Determine the (x, y) coordinate at the center of the cell enclosing the given text.  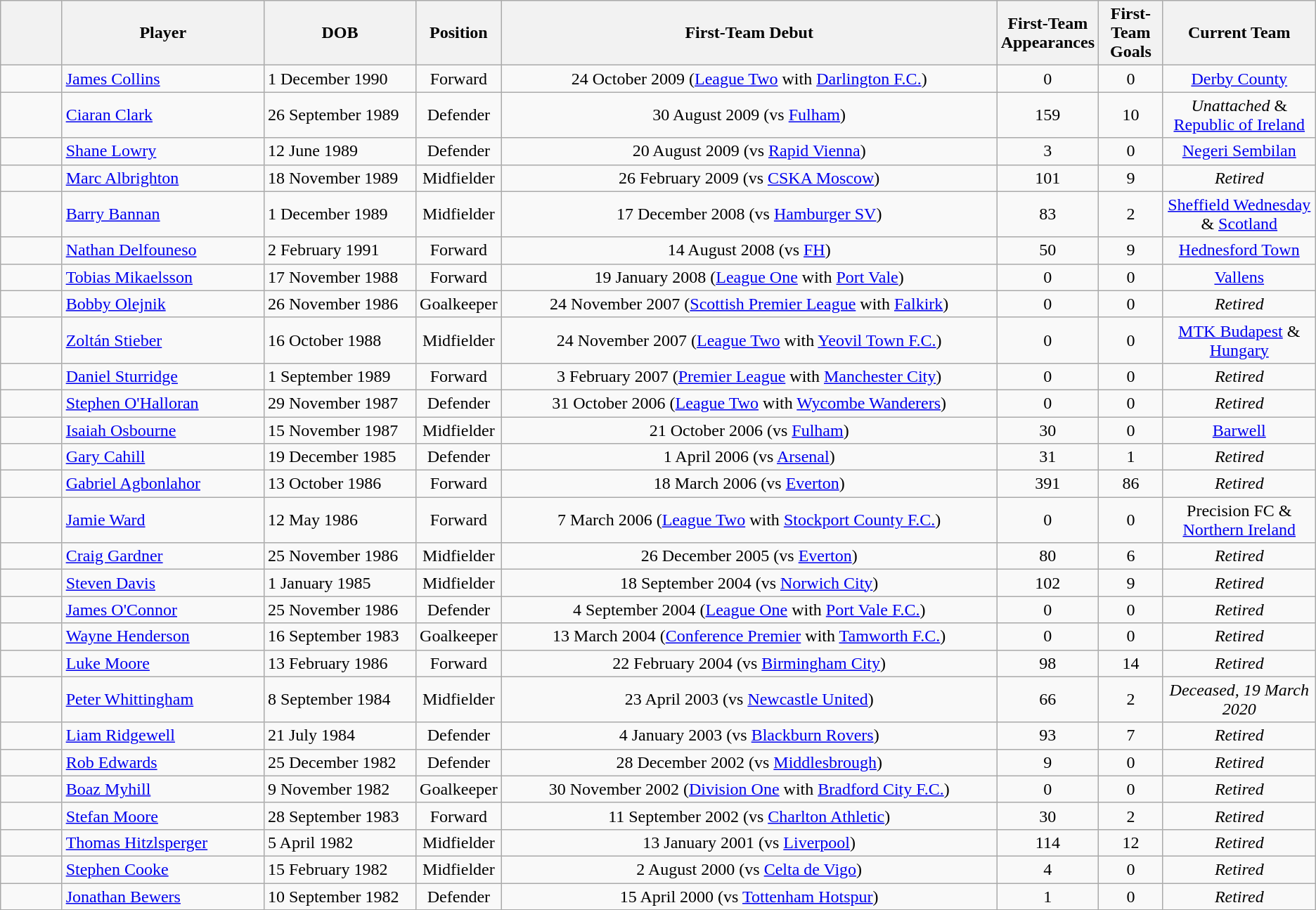
Deceased, 19 March 2020 (1239, 699)
Sheffield Wednesday & Scotland (1239, 214)
391 (1047, 484)
93 (1047, 736)
12 May 1986 (340, 520)
21 October 2006 (vs Fulham) (749, 430)
Unattached & Republic of Ireland (1239, 115)
Tobias Mikaelsson (163, 277)
First-Team Debut (749, 33)
21 July 1984 (340, 736)
22 February 2004 (vs Birmingham City) (749, 663)
29 November 1987 (340, 403)
Shane Lowry (163, 151)
16 October 1988 (340, 340)
20 August 2009 (vs Rapid Vienna) (749, 151)
1 September 1989 (340, 376)
3 (1047, 151)
12 (1131, 842)
Vallens (1239, 277)
4 (1047, 869)
Wayne Henderson (163, 636)
15 April 2000 (vs Tottenham Hotspur) (749, 897)
First-Team Appearances (1047, 33)
16 September 1983 (340, 636)
102 (1047, 583)
First-Team Goals (1131, 33)
Daniel Sturridge (163, 376)
31 October 2006 (League Two with Wycombe Wanderers) (749, 403)
Gabriel Agbonlahor (163, 484)
Negeri Sembilan (1239, 151)
James Collins (163, 79)
23 April 2003 (vs Newcastle United) (749, 699)
Rob Edwards (163, 762)
15 February 1982 (340, 869)
1 December 1989 (340, 214)
14 (1131, 663)
28 December 2002 (vs Middlesbrough) (749, 762)
Player (163, 33)
17 November 1988 (340, 277)
DOB (340, 33)
19 January 2008 (League One with Port Vale) (749, 277)
13 October 1986 (340, 484)
4 January 2003 (vs Blackburn Rovers) (749, 736)
83 (1047, 214)
James O'Connor (163, 610)
10 (1131, 115)
28 September 1983 (340, 816)
Stephen Cooke (163, 869)
159 (1047, 115)
18 September 2004 (vs Norwich City) (749, 583)
1 April 2006 (vs Arsenal) (749, 457)
5 April 1982 (340, 842)
30 August 2009 (vs Fulham) (749, 115)
Thomas Hitzlsperger (163, 842)
26 September 1989 (340, 115)
2 February 1991 (340, 250)
MTK Budapest & Hungary (1239, 340)
19 December 1985 (340, 457)
6 (1131, 556)
26 December 2005 (vs Everton) (749, 556)
80 (1047, 556)
Peter Whittingham (163, 699)
2 August 2000 (vs Celta de Vigo) (749, 869)
Gary Cahill (163, 457)
Steven Davis (163, 583)
Hednesford Town (1239, 250)
7 (1131, 736)
Ciaran Clark (163, 115)
Stephen O'Halloran (163, 403)
4 September 2004 (League One with Port Vale F.C.) (749, 610)
Luke Moore (163, 663)
Marc Albrighton (163, 178)
Isaiah Osbourne (163, 430)
114 (1047, 842)
15 November 1987 (340, 430)
14 August 2008 (vs FH) (749, 250)
66 (1047, 699)
Craig Gardner (163, 556)
Current Team (1239, 33)
3 February 2007 (Premier League with Manchester City) (749, 376)
30 November 2002 (Division One with Bradford City F.C.) (749, 789)
Zoltán Stieber (163, 340)
98 (1047, 663)
18 March 2006 (vs Everton) (749, 484)
24 November 2007 (Scottish Premier League with Falkirk) (749, 304)
Jamie Ward (163, 520)
9 November 1982 (340, 789)
8 September 1984 (340, 699)
18 November 1989 (340, 178)
17 December 2008 (vs Hamburger SV) (749, 214)
12 June 1989 (340, 151)
Derby County (1239, 79)
86 (1131, 484)
1 January 1985 (340, 583)
101 (1047, 178)
13 January 2001 (vs Liverpool) (749, 842)
Barry Bannan (163, 214)
25 December 1982 (340, 762)
50 (1047, 250)
26 February 2009 (vs CSKA Moscow) (749, 178)
Barwell (1239, 430)
Position (459, 33)
1 December 1990 (340, 79)
Precision FC & Northern Ireland (1239, 520)
24 November 2007 (League Two with Yeovil Town F.C.) (749, 340)
10 September 1982 (340, 897)
Bobby Olejnik (163, 304)
Boaz Myhill (163, 789)
31 (1047, 457)
11 September 2002 (vs Charlton Athletic) (749, 816)
Stefan Moore (163, 816)
Jonathan Bewers (163, 897)
13 February 1986 (340, 663)
Nathan Delfouneso (163, 250)
26 November 1986 (340, 304)
Liam Ridgewell (163, 736)
13 March 2004 (Conference Premier with Tamworth F.C.) (749, 636)
7 March 2006 (League Two with Stockport County F.C.) (749, 520)
24 October 2009 (League Two with Darlington F.C.) (749, 79)
